From the cell containing the given text, extract its center point as (X, Y) coordinate. 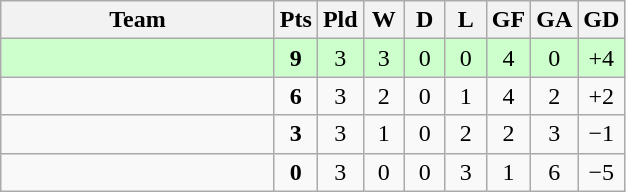
D (424, 20)
Pts (296, 20)
GF (508, 20)
+4 (602, 58)
GD (602, 20)
L (466, 20)
+2 (602, 96)
Pld (340, 20)
−1 (602, 134)
W (384, 20)
9 (296, 58)
−5 (602, 172)
GA (554, 20)
Team (138, 20)
